Identify which cell holds the provided text, then report its (x, y) central coordinate. 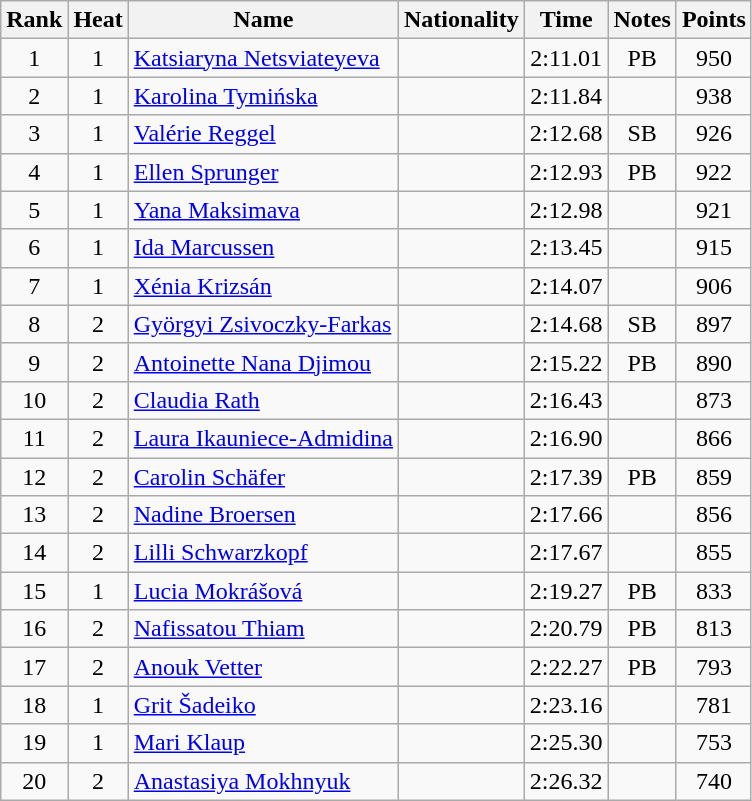
793 (714, 667)
8 (34, 324)
926 (714, 134)
16 (34, 629)
Anastasiya Mokhnyuk (263, 781)
19 (34, 743)
Points (714, 20)
2:12.98 (566, 210)
Karolina Tymińska (263, 96)
2:16.90 (566, 438)
2:26.32 (566, 781)
Ida Marcussen (263, 248)
7 (34, 286)
Lucia Mokrášová (263, 591)
9 (34, 362)
Rank (34, 20)
753 (714, 743)
Mari Klaup (263, 743)
Time (566, 20)
Laura Ikauniece-Admidina (263, 438)
Nafissatou Thiam (263, 629)
5 (34, 210)
2:12.68 (566, 134)
10 (34, 400)
2:14.07 (566, 286)
6 (34, 248)
Anouk Vetter (263, 667)
Györgyi Zsivoczky-Farkas (263, 324)
Yana Maksimava (263, 210)
Antoinette Nana Djimou (263, 362)
938 (714, 96)
18 (34, 705)
20 (34, 781)
Katsiaryna Netsviateyeva (263, 58)
Xénia Krizsán (263, 286)
2:14.68 (566, 324)
2:22.27 (566, 667)
Valérie Reggel (263, 134)
Nadine Broersen (263, 515)
740 (714, 781)
873 (714, 400)
Carolin Schäfer (263, 477)
906 (714, 286)
915 (714, 248)
4 (34, 172)
Lilli Schwarzkopf (263, 553)
950 (714, 58)
890 (714, 362)
17 (34, 667)
859 (714, 477)
855 (714, 553)
14 (34, 553)
Claudia Rath (263, 400)
Nationality (462, 20)
2:16.43 (566, 400)
921 (714, 210)
2:17.67 (566, 553)
866 (714, 438)
2:17.66 (566, 515)
2:17.39 (566, 477)
13 (34, 515)
2:19.27 (566, 591)
Grit Šadeiko (263, 705)
833 (714, 591)
Heat (98, 20)
11 (34, 438)
813 (714, 629)
781 (714, 705)
Ellen Sprunger (263, 172)
15 (34, 591)
2:12.93 (566, 172)
2:25.30 (566, 743)
2:11.01 (566, 58)
2:20.79 (566, 629)
3 (34, 134)
Notes (642, 20)
2:15.22 (566, 362)
2:23.16 (566, 705)
856 (714, 515)
897 (714, 324)
Name (263, 20)
2:11.84 (566, 96)
2:13.45 (566, 248)
922 (714, 172)
12 (34, 477)
